Determine the [x, y] coordinate at the center of the cell enclosing the given text.  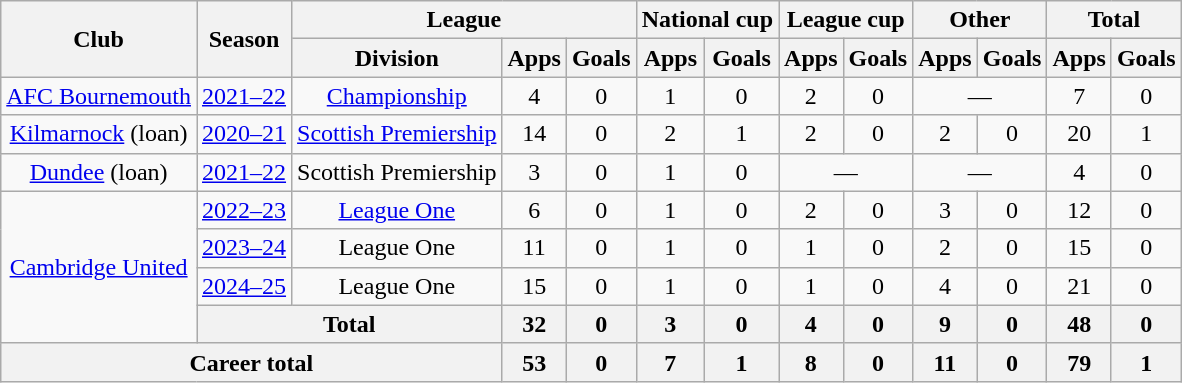
2022–23 [244, 210]
League [464, 20]
Championship [397, 96]
League cup [846, 20]
32 [534, 324]
8 [811, 362]
20 [1079, 134]
14 [534, 134]
Cambridge United [99, 267]
Club [99, 39]
Division [397, 58]
9 [945, 324]
2024–25 [244, 286]
Other [980, 20]
12 [1079, 210]
Career total [252, 362]
Dundee (loan) [99, 172]
2020–21 [244, 134]
AFC Bournemouth [99, 96]
2023–24 [244, 248]
79 [1079, 362]
6 [534, 210]
Kilmarnock (loan) [99, 134]
National cup [707, 20]
48 [1079, 324]
53 [534, 362]
Season [244, 39]
21 [1079, 286]
